From the cell containing the given text, extract its center point as [x, y] coordinate. 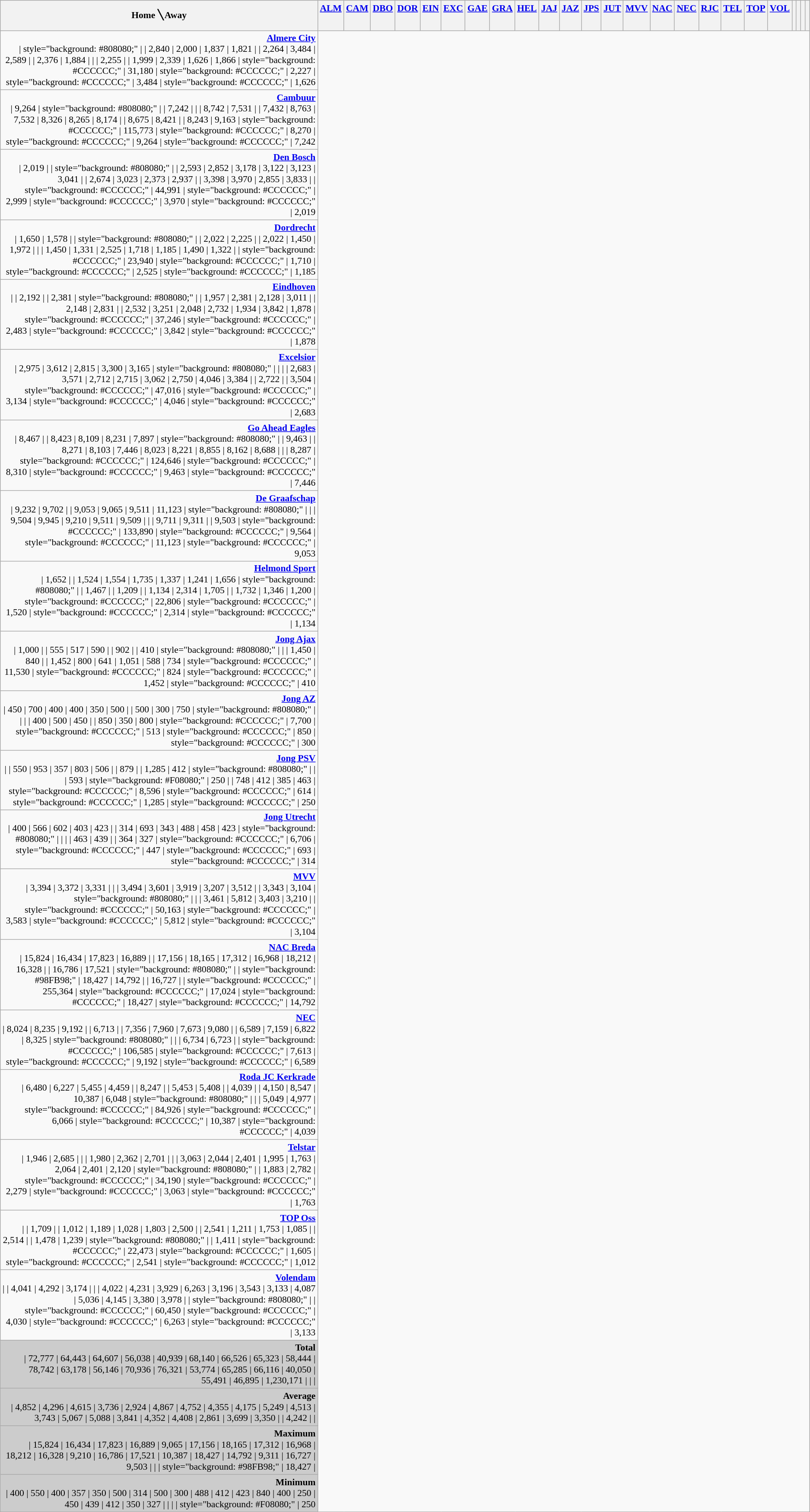
MVV [637, 8]
ALM [330, 8]
GAE [478, 8]
CAM [357, 8]
EXC [453, 8]
DBO [383, 8]
JPS [591, 8]
RJC [710, 8]
HEL [527, 8]
NAC [663, 8]
TOP [756, 8]
EIN [431, 8]
DOR [408, 8]
JAZ [570, 8]
Home ╲ Away [159, 16]
VOL [780, 8]
NEC [686, 8]
GRA [502, 8]
JUT [613, 8]
JAJ [550, 8]
TEL [733, 8]
